Detect which cell encompasses the target text, then output its (X, Y) center coordinate. 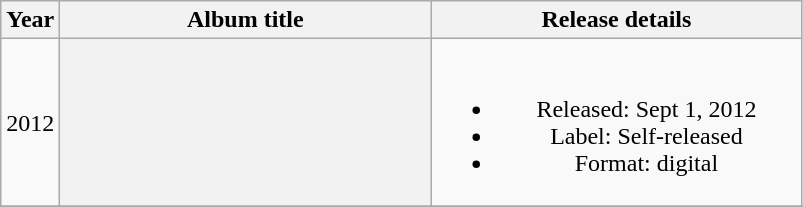
Album title (246, 20)
Released: Sept 1, 2012Label: Self-releasedFormat: digital (616, 122)
Year (30, 20)
2012 (30, 122)
Release details (616, 20)
